Extract the (x, y) coordinate from the center of the cell holding the provided text.  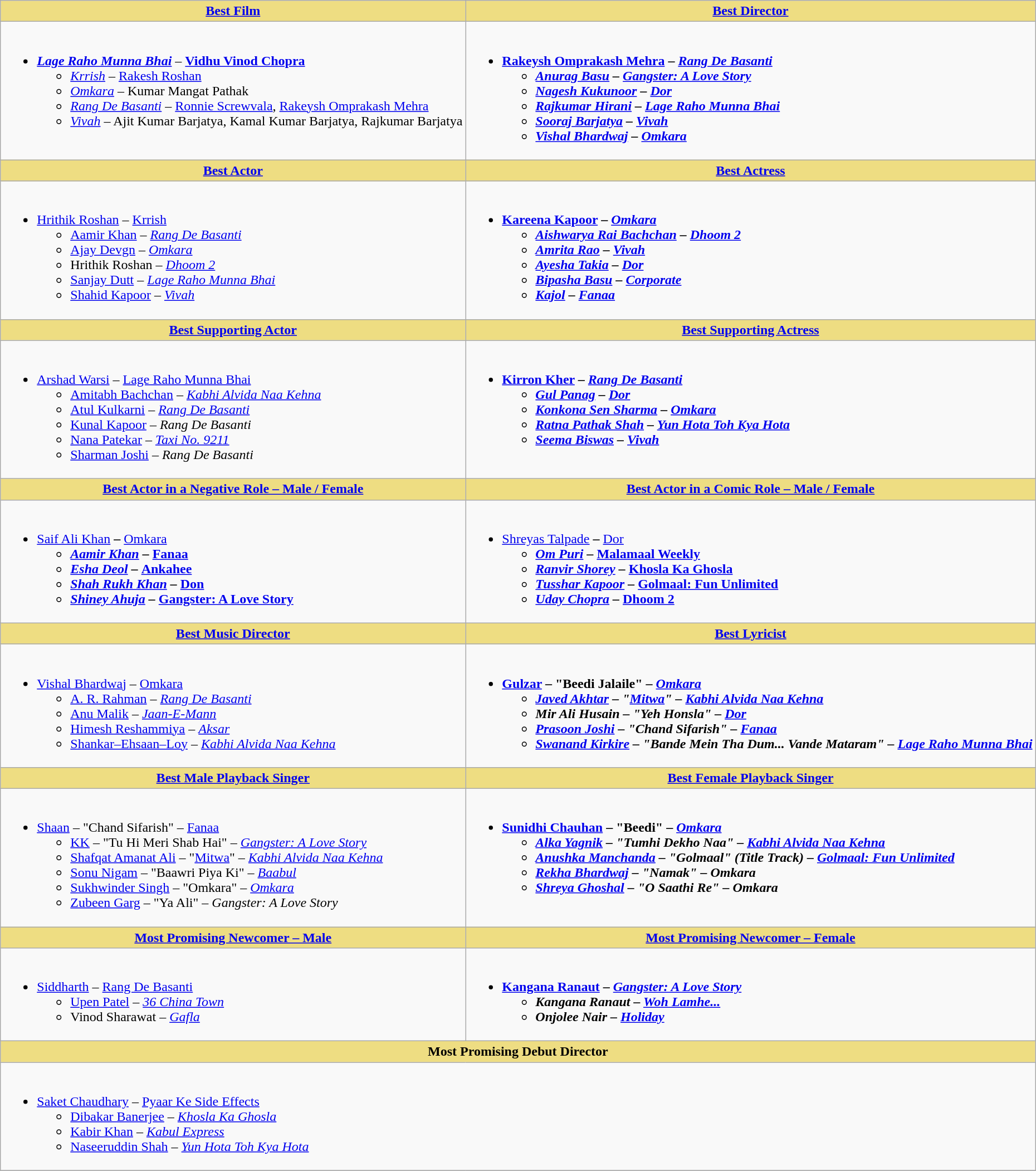
Kangana Ranaut – Gangster: A Love StoryKangana Ranaut – Woh Lamhe...Onjolee Nair – Holiday (751, 995)
Best Film (233, 11)
Best Actor in a Comic Role – Male / Female (751, 489)
Best Female Playback Singer (751, 778)
Kareena Kapoor – OmkaraAishwarya Rai Bachchan – Dhoom 2Amrita Rao – VivahAyesha Takia – DorBipasha Basu – CorporateKajol – Fanaa (751, 250)
Best Supporting Actress (751, 330)
Most Promising Newcomer – Female (751, 938)
Best Director (751, 11)
Most Promising Debut Director (518, 1052)
Saket Chaudhary – Pyaar Ke Side EffectsDibakar Banerjee – Khosla Ka GhoslaKabir Khan – Kabul ExpressNaseeruddin Shah – Yun Hota Toh Kya Hota (518, 1116)
Hrithik Roshan – KrrishAamir Khan – Rang De BasantiAjay Devgn – OmkaraHrithik Roshan – Dhoom 2Sanjay Dutt – Lage Raho Munna BhaiShahid Kapoor – Vivah (233, 250)
Shreyas Talpade – DorOm Puri – Malamaal WeeklyRanvir Shorey – Khosla Ka GhoslaTusshar Kapoor – Golmaal: Fun UnlimitedUday Chopra – Dhoom 2 (751, 562)
Best Actor in a Negative Role – Male / Female (233, 489)
Best Actress (751, 170)
Vishal Bhardwaj – OmkaraA. R. Rahman – Rang De BasantiAnu Malik – Jaan-E-MannHimesh Reshammiya – AksarShankar–Ehsaan–Loy – Kabhi Alvida Naa Kehna (233, 705)
Best Male Playback Singer (233, 778)
Best Music Director (233, 633)
Best Supporting Actor (233, 330)
Saif Ali Khan – OmkaraAamir Khan – FanaaEsha Deol – AnkaheeShah Rukh Khan – DonShiney Ahuja – Gangster: A Love Story (233, 562)
Best Actor (233, 170)
Most Promising Newcomer – Male (233, 938)
Siddharth – Rang De BasantiUpen Patel – 36 China TownVinod Sharawat – Gafla (233, 995)
Kirron Kher – Rang De BasantiGul Panag – DorKonkona Sen Sharma – OmkaraRatna Pathak Shah – Yun Hota Toh Kya HotaSeema Biswas – Vivah (751, 409)
Best Lyricist (751, 633)
